Output the [X, Y] coordinate of the center of the cell containing the given text.  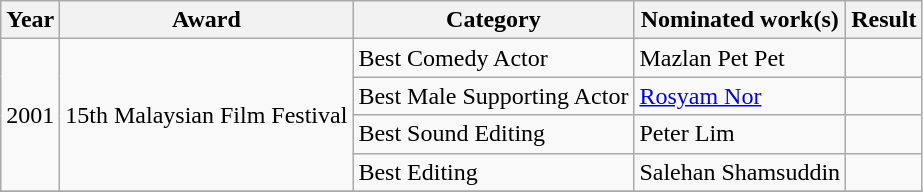
Mazlan Pet Pet [740, 58]
Best Comedy Actor [494, 58]
Year [30, 20]
Best Sound Editing [494, 134]
Best Editing [494, 172]
2001 [30, 115]
Award [206, 20]
Result [884, 20]
Salehan Shamsuddin [740, 172]
Best Male Supporting Actor [494, 96]
Rosyam Nor [740, 96]
Category [494, 20]
15th Malaysian Film Festival [206, 115]
Peter Lim [740, 134]
Nominated work(s) [740, 20]
